Output the (x, y) coordinate of the center of the cell containing the given text.  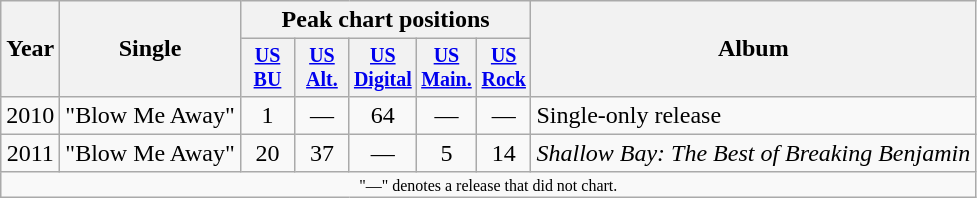
Shallow Bay: The Best of Breaking Benjamin (754, 153)
Single-only release (754, 115)
Single (150, 49)
2011 (30, 153)
Peak chart positions (386, 20)
37 (322, 153)
Year (30, 49)
20 (267, 153)
64 (382, 115)
US Main. (446, 68)
5 (446, 153)
US BU (267, 68)
1 (267, 115)
US Rock (503, 68)
2010 (30, 115)
US Digital (382, 68)
US Alt. (322, 68)
"—" denotes a release that did not chart. (488, 184)
14 (503, 153)
Album (754, 49)
